For the text-containing cell, return its midpoint in (X, Y) coordinate format. 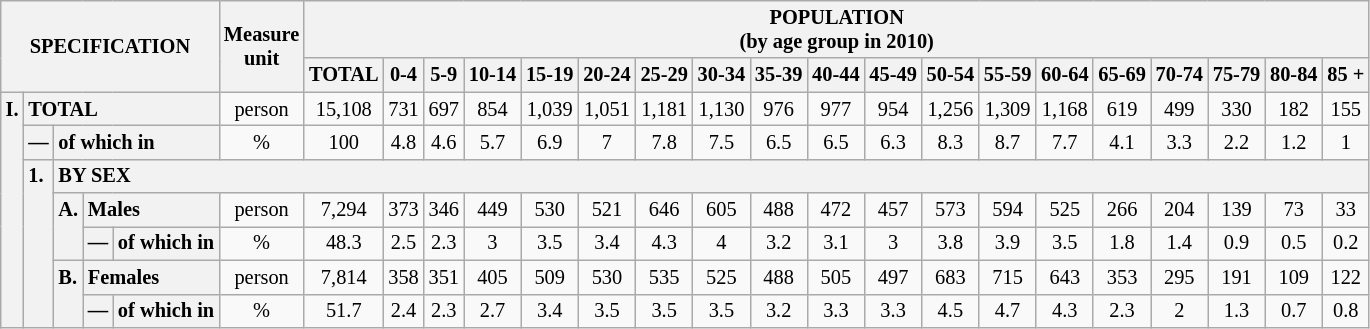
1.4 (1180, 243)
346 (444, 210)
499 (1180, 109)
Males (151, 210)
7.7 (1064, 142)
4 (722, 243)
449 (492, 210)
4.5 (950, 311)
351 (444, 277)
3.8 (950, 243)
182 (1294, 109)
715 (1008, 277)
976 (778, 109)
1. (38, 243)
2 (1180, 311)
1,309 (1008, 109)
Measure unit (262, 46)
646 (664, 210)
505 (836, 277)
1.8 (1122, 243)
15-19 (550, 75)
122 (1346, 277)
509 (550, 277)
619 (1122, 109)
7.5 (722, 142)
0-4 (403, 75)
1,181 (664, 109)
643 (1064, 277)
10-14 (492, 75)
2.4 (403, 311)
1,130 (722, 109)
7 (606, 142)
109 (1294, 277)
731 (403, 109)
977 (836, 109)
854 (492, 109)
B. (68, 294)
155 (1346, 109)
Females (151, 277)
4.6 (444, 142)
330 (1236, 109)
0.9 (1236, 243)
85 + (1346, 75)
4.1 (1122, 142)
5.7 (492, 142)
75-79 (1236, 75)
50-54 (950, 75)
3.9 (1008, 243)
4.7 (1008, 311)
6.3 (892, 142)
1,256 (950, 109)
573 (950, 210)
1,039 (550, 109)
I. (12, 210)
139 (1236, 210)
353 (1122, 277)
405 (492, 277)
70-74 (1180, 75)
1.3 (1236, 311)
497 (892, 277)
7.8 (664, 142)
5-9 (444, 75)
457 (892, 210)
472 (836, 210)
697 (444, 109)
55-59 (1008, 75)
51.7 (344, 311)
1.2 (1294, 142)
8.7 (1008, 142)
POPULATION (by age group in 2010) (836, 29)
358 (403, 277)
594 (1008, 210)
73 (1294, 210)
4.8 (403, 142)
40-44 (836, 75)
BY SEX (712, 176)
3.1 (836, 243)
1,051 (606, 109)
45-49 (892, 75)
295 (1180, 277)
373 (403, 210)
7,814 (344, 277)
30-34 (722, 75)
1,168 (1064, 109)
33 (1346, 210)
2.5 (403, 243)
0.8 (1346, 311)
48.3 (344, 243)
0.5 (1294, 243)
1 (1346, 142)
0.7 (1294, 311)
204 (1180, 210)
191 (1236, 277)
266 (1122, 210)
521 (606, 210)
605 (722, 210)
7,294 (344, 210)
100 (344, 142)
A. (68, 226)
80-84 (1294, 75)
954 (892, 109)
2.7 (492, 311)
25-29 (664, 75)
60-64 (1064, 75)
15,108 (344, 109)
683 (950, 277)
2.2 (1236, 142)
SPECIFICATION (110, 46)
65-69 (1122, 75)
6.9 (550, 142)
20-24 (606, 75)
0.2 (1346, 243)
535 (664, 277)
35-39 (778, 75)
8.3 (950, 142)
